Identify which cell holds the provided text, then report its [x, y] central coordinate. 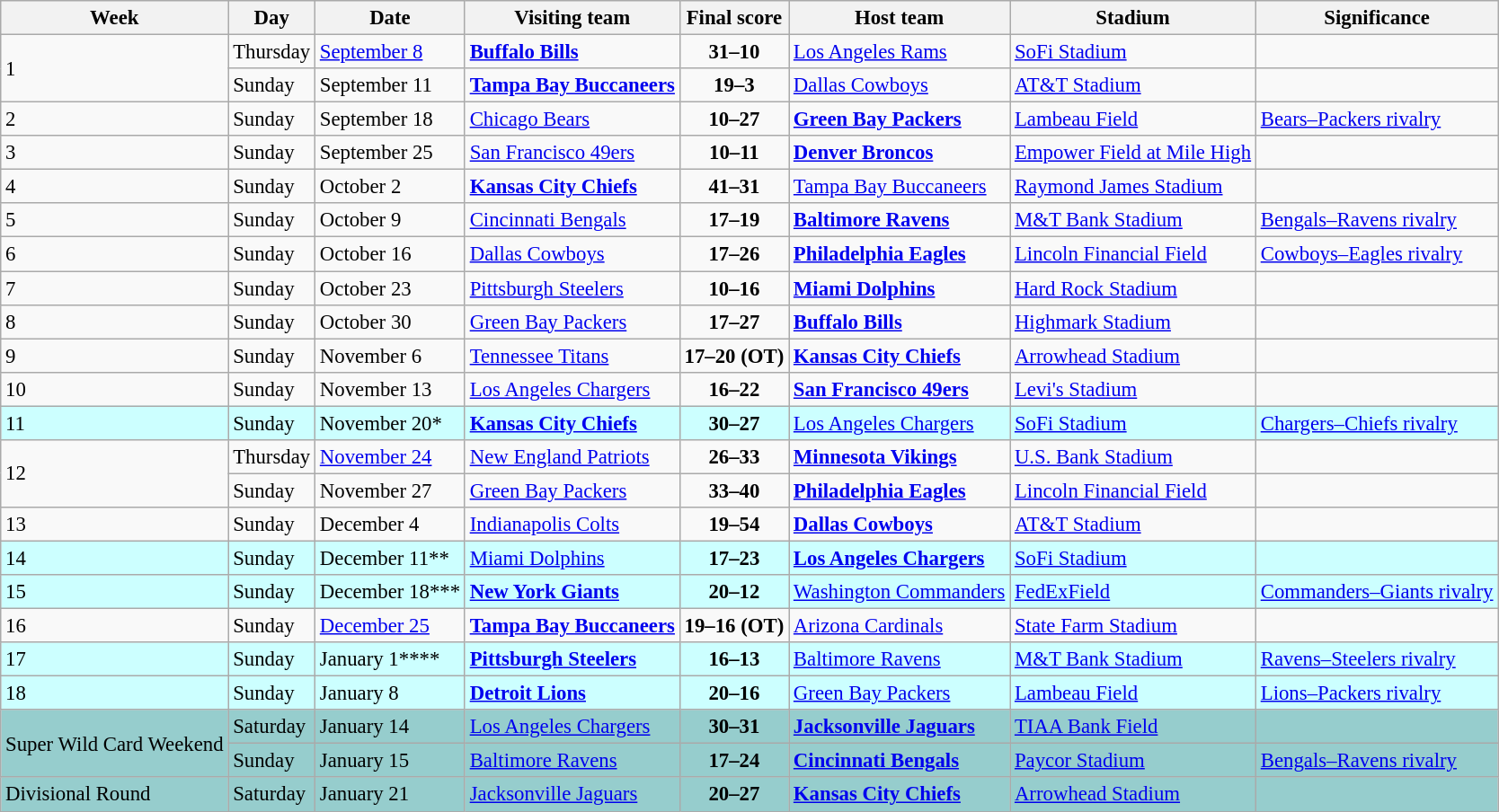
October 23 [390, 288]
Tennessee Titans [572, 356]
Significance [1377, 18]
20–27 [733, 795]
30–27 [733, 423]
Denver Broncos [900, 153]
Ravens–Steelers rivalry [1377, 659]
18 [115, 693]
FedExField [1133, 592]
8 [115, 322]
November 27 [390, 490]
1 [115, 68]
10 [115, 389]
13 [115, 525]
41–31 [733, 187]
Final score [733, 18]
Week [115, 18]
Los Angeles Rams [900, 52]
New England Patriots [572, 457]
Raymond James Stadium [1133, 187]
November 20* [390, 423]
20–16 [733, 693]
10–27 [733, 119]
Detroit Lions [572, 693]
New York Giants [572, 592]
Chicago Bears [572, 119]
Hard Rock Stadium [1133, 288]
17–27 [733, 322]
17–26 [733, 254]
Stadium [1133, 18]
September 18 [390, 119]
Host team [900, 18]
December 4 [390, 525]
14 [115, 558]
U.S. Bank Stadium [1133, 457]
December 25 [390, 626]
September 11 [390, 85]
17–19 [733, 220]
December 11** [390, 558]
Levi's Stadium [1133, 389]
4 [115, 187]
17–24 [733, 761]
Arizona Cardinals [900, 626]
10–11 [733, 153]
Minnesota Vikings [900, 457]
Visiting team [572, 18]
State Farm Stadium [1133, 626]
31–10 [733, 52]
Cowboys–Eagles rivalry [1377, 254]
12 [115, 474]
15 [115, 592]
Paycor Stadium [1133, 761]
TIAA Bank Field [1133, 727]
Washington Commanders [900, 592]
Super Wild Card Weekend [115, 744]
9 [115, 356]
16–13 [733, 659]
January 15 [390, 761]
October 16 [390, 254]
10–16 [733, 288]
16–22 [733, 389]
16 [115, 626]
Divisional Round [115, 795]
November 6 [390, 356]
33–40 [733, 490]
3 [115, 153]
6 [115, 254]
Lions–Packers rivalry [1377, 693]
26–33 [733, 457]
Commanders–Giants rivalry [1377, 592]
September 8 [390, 52]
November 24 [390, 457]
October 2 [390, 187]
Empower Field at Mile High [1133, 153]
January 21 [390, 795]
7 [115, 288]
September 25 [390, 153]
January 14 [390, 727]
January 8 [390, 693]
19–3 [733, 85]
20–12 [733, 592]
Bears–Packers rivalry [1377, 119]
Indianapolis Colts [572, 525]
17 [115, 659]
19–16 (OT) [733, 626]
30–31 [733, 727]
November 13 [390, 389]
October 9 [390, 220]
October 30 [390, 322]
January 1**** [390, 659]
17–20 (OT) [733, 356]
Date [390, 18]
17–23 [733, 558]
5 [115, 220]
December 18*** [390, 592]
Chargers–Chiefs rivalry [1377, 423]
Day [271, 18]
11 [115, 423]
19–54 [733, 525]
2 [115, 119]
Highmark Stadium [1133, 322]
